Find where the given text appears and provide that cell's center as [X, Y] coordinate. 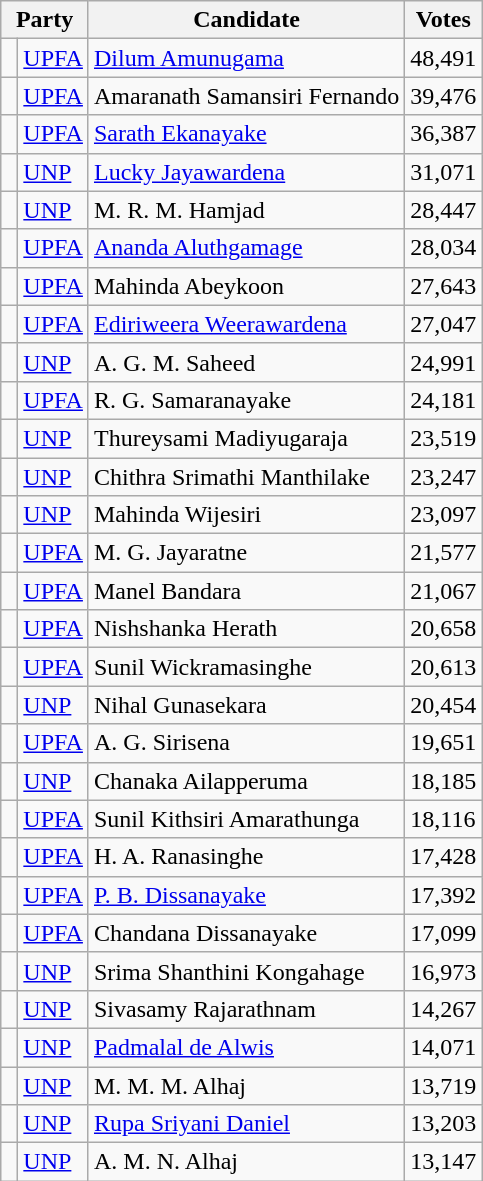
28,447 [444, 210]
Mahinda Abeykoon [246, 286]
18,185 [444, 781]
Chandana Dissanayake [246, 933]
14,071 [444, 1047]
Manel Bandara [246, 591]
Nishshanka Herath [246, 629]
23,247 [444, 477]
A. G. M. Saheed [246, 362]
24,991 [444, 362]
Amaranath Samansiri Fernando [246, 96]
24,181 [444, 400]
A. G. Sirisena [246, 743]
M. R. M. Hamjad [246, 210]
31,071 [444, 172]
14,267 [444, 1009]
Dilum Amunugama [246, 58]
Lucky Jayawardena [246, 172]
Party [45, 20]
13,147 [444, 1162]
Mahinda Wijesiri [246, 515]
Sunil Kithsiri Amarathunga [246, 819]
19,651 [444, 743]
23,519 [444, 438]
M. M. M. Alhaj [246, 1085]
16,973 [444, 971]
Chanaka Ailapperuma [246, 781]
Thureysami Madiyugaraja [246, 438]
Sivasamy Rajarathnam [246, 1009]
R. G. Samaranayake [246, 400]
Candidate [246, 20]
Nihal Gunasekara [246, 705]
Padmalal de Alwis [246, 1047]
27,047 [444, 324]
Ananda Aluthgamage [246, 248]
Sarath Ekanayake [246, 134]
17,099 [444, 933]
28,034 [444, 248]
20,454 [444, 705]
13,203 [444, 1124]
21,577 [444, 553]
A. M. N. Alhaj [246, 1162]
13,719 [444, 1085]
17,428 [444, 857]
20,613 [444, 667]
39,476 [444, 96]
27,643 [444, 286]
36,387 [444, 134]
Votes [444, 20]
48,491 [444, 58]
18,116 [444, 819]
Ediriweera Weerawardena [246, 324]
21,067 [444, 591]
Chithra Srimathi Manthilake [246, 477]
Sunil Wickramasinghe [246, 667]
23,097 [444, 515]
M. G. Jayaratne [246, 553]
Srima Shanthini Kongahage [246, 971]
H. A. Ranasinghe [246, 857]
P. B. Dissanayake [246, 895]
17,392 [444, 895]
Rupa Sriyani Daniel [246, 1124]
20,658 [444, 629]
